Pinpoint the cell where the given text exists, returning its [x, y] midpoint coordinate. 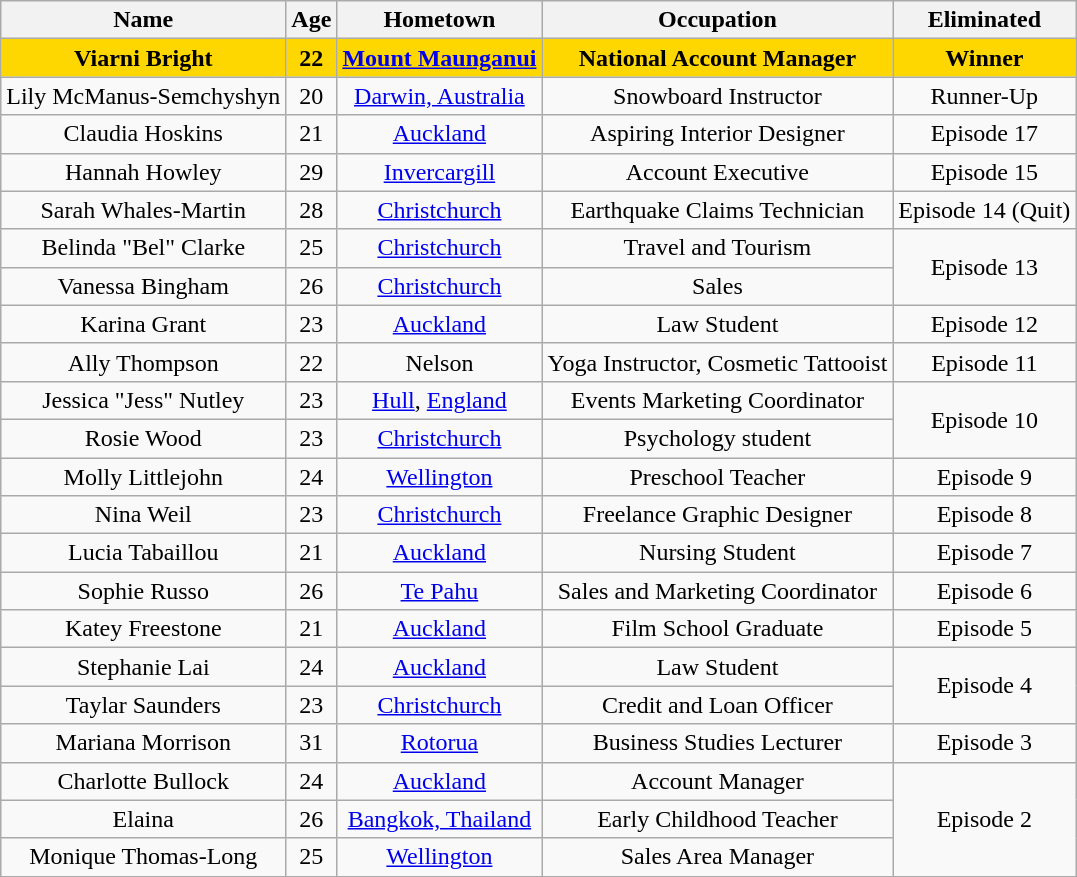
Episode 5 [984, 629]
Episode 8 [984, 515]
Freelance Graphic Designer [718, 515]
Episode 15 [984, 172]
National Account Manager [718, 58]
Nursing Student [718, 553]
Hometown [440, 20]
Episode 6 [984, 591]
Hannah Howley [144, 172]
Occupation [718, 20]
Karina Grant [144, 324]
Episode 4 [984, 686]
Name [144, 20]
Preschool Teacher [718, 477]
Lily McManus-Semchyshyn [144, 96]
Nelson [440, 362]
Molly Littlejohn [144, 477]
Snowboard Instructor [718, 96]
Jessica "Jess" Nutley [144, 400]
Katey Freestone [144, 629]
Travel and Tourism [718, 248]
Taylar Saunders [144, 705]
29 [312, 172]
Mariana Morrison [144, 743]
Sales Area Manager [718, 857]
Episode 14 (Quit) [984, 210]
Early Childhood Teacher [718, 819]
Viarni Bright [144, 58]
Business Studies Lecturer [718, 743]
Age [312, 20]
Sophie Russo [144, 591]
Episode 13 [984, 267]
Film School Graduate [718, 629]
Sales [718, 286]
Te Pahu [440, 591]
Belinda "Bel" Clarke [144, 248]
Earthquake Claims Technician [718, 210]
Account Executive [718, 172]
Episode 11 [984, 362]
Account Manager [718, 781]
Winner [984, 58]
Credit and Loan Officer [718, 705]
Episode 3 [984, 743]
28 [312, 210]
Stephanie Lai [144, 667]
Rotorua [440, 743]
Vanessa Bingham [144, 286]
Nina Weil [144, 515]
Charlotte Bullock [144, 781]
Rosie Wood [144, 438]
Events Marketing Coordinator [718, 400]
31 [312, 743]
Elaina [144, 819]
Episode 10 [984, 419]
Yoga Instructor, Cosmetic Tattooist [718, 362]
Darwin, Australia [440, 96]
Aspiring Interior Designer [718, 134]
20 [312, 96]
Episode 9 [984, 477]
Claudia Hoskins [144, 134]
Episode 2 [984, 819]
Sarah Whales-Martin [144, 210]
Episode 12 [984, 324]
Episode 17 [984, 134]
Ally Thompson [144, 362]
Lucia Tabaillou [144, 553]
Hull, England [440, 400]
Bangkok, Thailand [440, 819]
Runner-Up [984, 96]
Mount Maunganui [440, 58]
Eliminated [984, 20]
Episode 7 [984, 553]
Invercargill [440, 172]
Sales and Marketing Coordinator [718, 591]
Psychology student [718, 438]
Monique Thomas-Long [144, 857]
